Capture the cell that displays the provided text and extract its (X, Y) central coordinate. 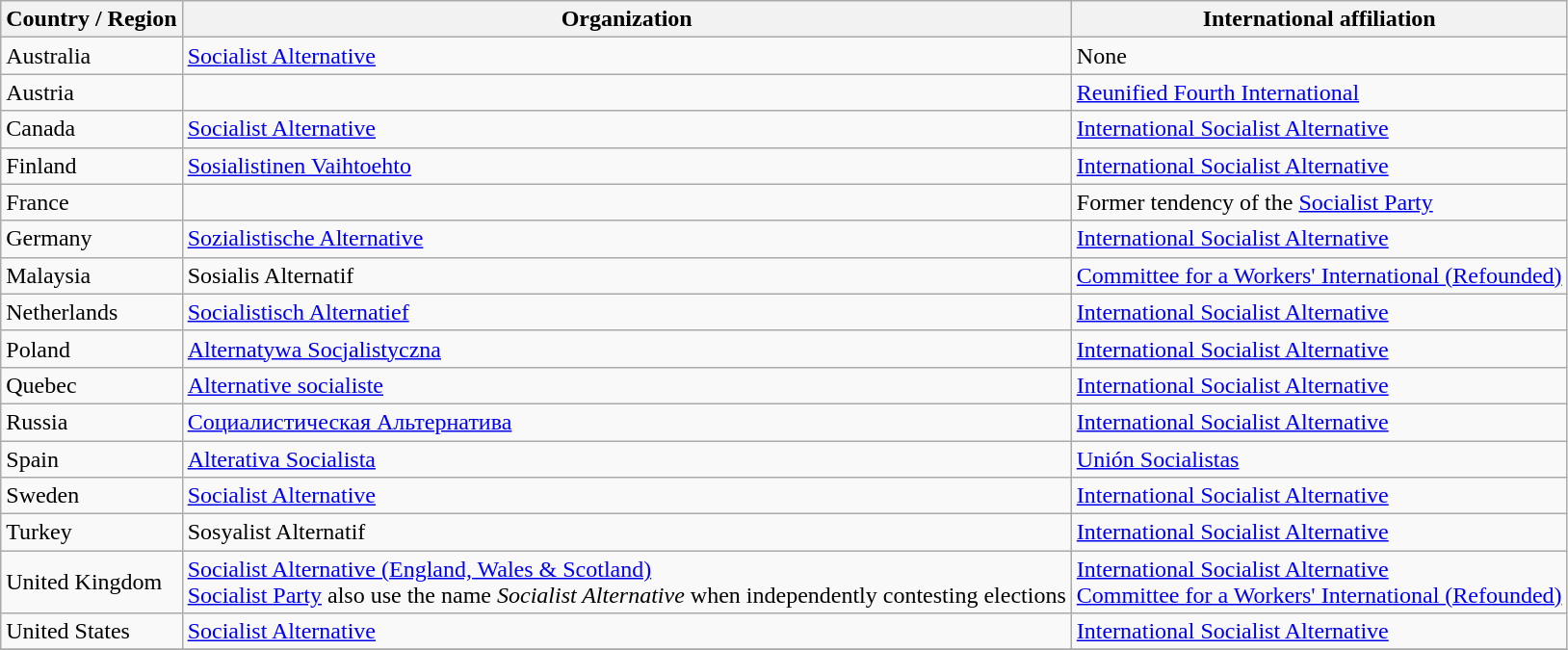
Sweden (91, 496)
Spain (91, 459)
Sosialistinen Vaihtoehto (626, 166)
France (91, 202)
Finland (91, 166)
Malaysia (91, 275)
Australia (91, 56)
United Kingdom (91, 582)
Former tendency of the Socialist Party (1320, 202)
Russia (91, 422)
Committee for a Workers' International (Refounded) (1320, 275)
Country / Region (91, 19)
International Socialist AlternativeCommittee for a Workers' International (Refounded) (1320, 582)
Alternatywa Socjalistyczna (626, 349)
Unión Socialistas (1320, 459)
Alternative socialiste (626, 385)
Poland (91, 349)
Sosyalist Alternatif (626, 533)
United States (91, 632)
Sozialistische Alternative (626, 239)
Quebec (91, 385)
None (1320, 56)
Reunified Fourth International (1320, 92)
International affiliation (1320, 19)
Germany (91, 239)
Socialist Alternative (England, Wales & Scotland)Socialist Party also use the name Socialist Alternative when independently contesting elections (626, 582)
Netherlands (91, 312)
Социалистическая Альтернатива (626, 422)
Turkey (91, 533)
Socialistisch Alternatief (626, 312)
Canada (91, 129)
Sosialis Alternatif (626, 275)
Austria (91, 92)
Organization (626, 19)
Alterativa Socialista (626, 459)
